Detect which cell encompasses the target text, then output its [X, Y] center coordinate. 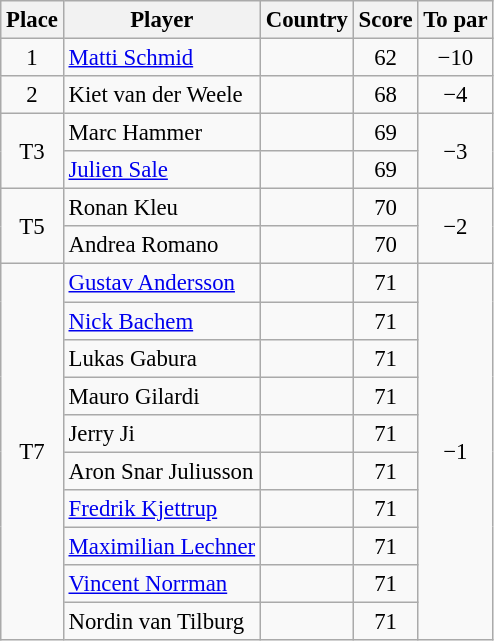
Place [32, 20]
Marc Hammer [162, 133]
−10 [456, 58]
Maximilian Lechner [162, 546]
62 [386, 58]
Andrea Romano [162, 245]
T5 [32, 226]
Vincent Norrman [162, 584]
Julien Sale [162, 170]
−3 [456, 152]
Nordin van Tilburg [162, 621]
T7 [32, 452]
Gustav Andersson [162, 283]
To par [456, 20]
−1 [456, 452]
Ronan Kleu [162, 208]
−4 [456, 95]
Player [162, 20]
Country [306, 20]
2 [32, 95]
Nick Bachem [162, 321]
Lukas Gabura [162, 358]
−2 [456, 226]
68 [386, 95]
Aron Snar Juliusson [162, 471]
Matti Schmid [162, 58]
Kiet van der Weele [162, 95]
Mauro Gilardi [162, 396]
Score [386, 20]
Jerry Ji [162, 433]
Fredrik Kjettrup [162, 509]
T3 [32, 152]
1 [32, 58]
